From the cell containing the given text, extract its center point as (x, y) coordinate. 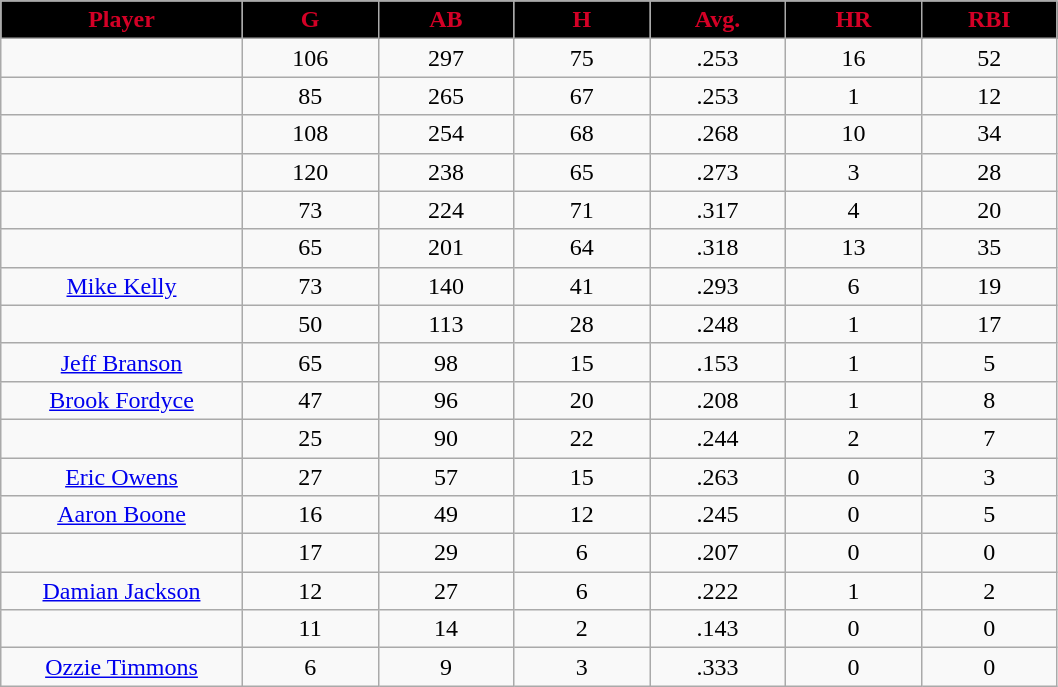
H (582, 20)
Jeff Branson (122, 362)
64 (582, 248)
49 (446, 515)
10 (854, 134)
297 (446, 58)
.318 (718, 248)
8 (989, 400)
.208 (718, 400)
22 (582, 438)
108 (310, 134)
Avg. (718, 20)
Eric Owens (122, 477)
.207 (718, 553)
71 (582, 210)
Mike Kelly (122, 286)
254 (446, 134)
11 (310, 629)
13 (854, 248)
41 (582, 286)
90 (446, 438)
G (310, 20)
35 (989, 248)
224 (446, 210)
52 (989, 58)
68 (582, 134)
Damian Jackson (122, 591)
140 (446, 286)
57 (446, 477)
.248 (718, 324)
.153 (718, 362)
85 (310, 96)
238 (446, 172)
96 (446, 400)
7 (989, 438)
75 (582, 58)
19 (989, 286)
34 (989, 134)
Ozzie Timmons (122, 667)
14 (446, 629)
.222 (718, 591)
120 (310, 172)
.273 (718, 172)
Brook Fordyce (122, 400)
Aaron Boone (122, 515)
.143 (718, 629)
.333 (718, 667)
.293 (718, 286)
201 (446, 248)
25 (310, 438)
HR (854, 20)
67 (582, 96)
9 (446, 667)
Player (122, 20)
47 (310, 400)
AB (446, 20)
113 (446, 324)
29 (446, 553)
.263 (718, 477)
50 (310, 324)
.268 (718, 134)
98 (446, 362)
265 (446, 96)
.245 (718, 515)
4 (854, 210)
.317 (718, 210)
106 (310, 58)
RBI (989, 20)
.244 (718, 438)
